Scan for the cell matching the given text and deliver its (X, Y) coordinate at center. 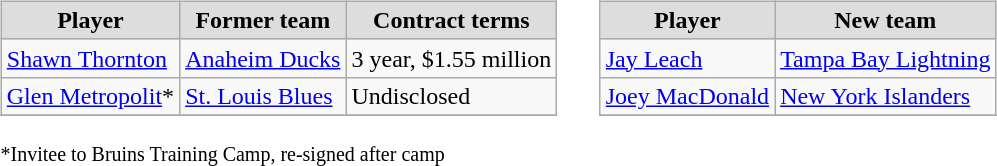
New team (886, 20)
Former team (263, 20)
Contract terms (452, 20)
Glen Metropolit* (90, 96)
New York Islanders (886, 96)
Joey MacDonald (687, 96)
Jay Leach (687, 58)
Undisclosed (452, 96)
Anaheim Ducks (263, 58)
Tampa Bay Lightning (886, 58)
St. Louis Blues (263, 96)
Shawn Thornton (90, 58)
3 year, $1.55 million (452, 58)
